Search for the cell housing the specified text and yield its (X, Y) center coordinate. 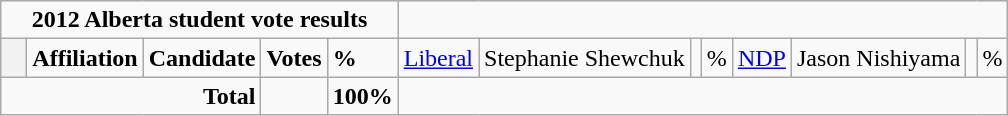
Jason Nishiyama (878, 58)
100% (362, 96)
2012 Alberta student vote results (200, 20)
Total (131, 96)
Stephanie Shewchuk (585, 58)
Candidate (202, 58)
Liberal (438, 58)
Affiliation (85, 58)
NDP (762, 58)
Votes (294, 58)
